Search for the cell housing the specified text and yield its (x, y) center coordinate. 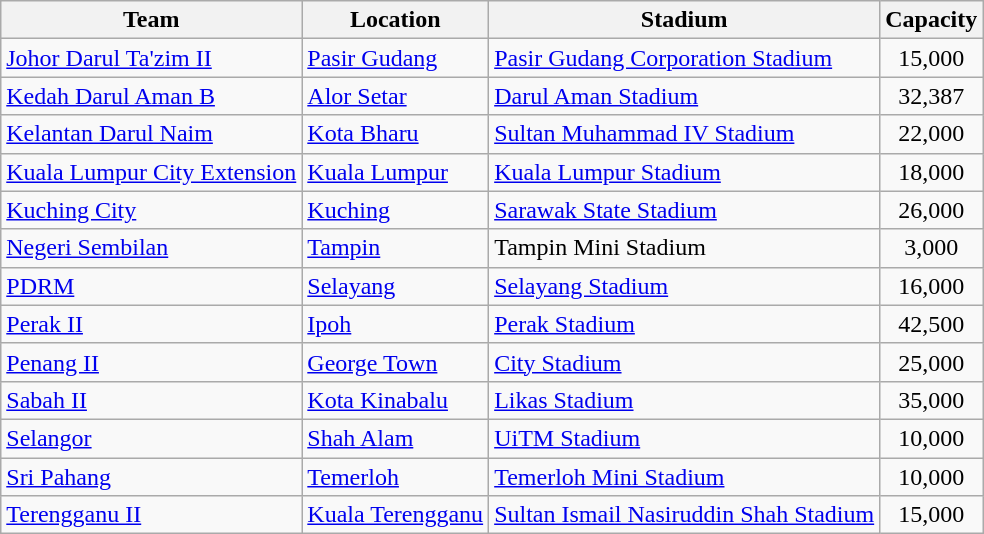
Kuala Lumpur City Extension (152, 172)
Likas Stadium (684, 400)
35,000 (932, 400)
Terengganu II (152, 515)
Johor Darul Ta'zim II (152, 58)
Kuala Lumpur Stadium (684, 172)
Sultan Ismail Nasiruddin Shah Stadium (684, 515)
Pasir Gudang (396, 58)
32,387 (932, 96)
16,000 (932, 286)
Penang II (152, 362)
Ipoh (396, 324)
Perak Stadium (684, 324)
Kota Bharu (396, 134)
3,000 (932, 248)
Sarawak State Stadium (684, 210)
42,500 (932, 324)
Kota Kinabalu (396, 400)
Sabah II (152, 400)
Selayang Stadium (684, 286)
22,000 (932, 134)
Selangor (152, 438)
Kelantan Darul Naim (152, 134)
Temerloh Mini Stadium (684, 477)
UiTM Stadium (684, 438)
Sultan Muhammad IV Stadium (684, 134)
Kuching City (152, 210)
Location (396, 20)
Alor Setar (396, 96)
Team (152, 20)
25,000 (932, 362)
Darul Aman Stadium (684, 96)
Kedah Darul Aman B (152, 96)
Shah Alam (396, 438)
Kuching (396, 210)
Selayang (396, 286)
PDRM (152, 286)
City Stadium (684, 362)
Capacity (932, 20)
Temerloh (396, 477)
18,000 (932, 172)
Stadium (684, 20)
Negeri Sembilan (152, 248)
George Town (396, 362)
Perak II (152, 324)
Tampin Mini Stadium (684, 248)
Kuala Lumpur (396, 172)
Tampin (396, 248)
Pasir Gudang Corporation Stadium (684, 58)
Kuala Terengganu (396, 515)
Sri Pahang (152, 477)
26,000 (932, 210)
